For the text-containing cell, return its midpoint in (x, y) coordinate format. 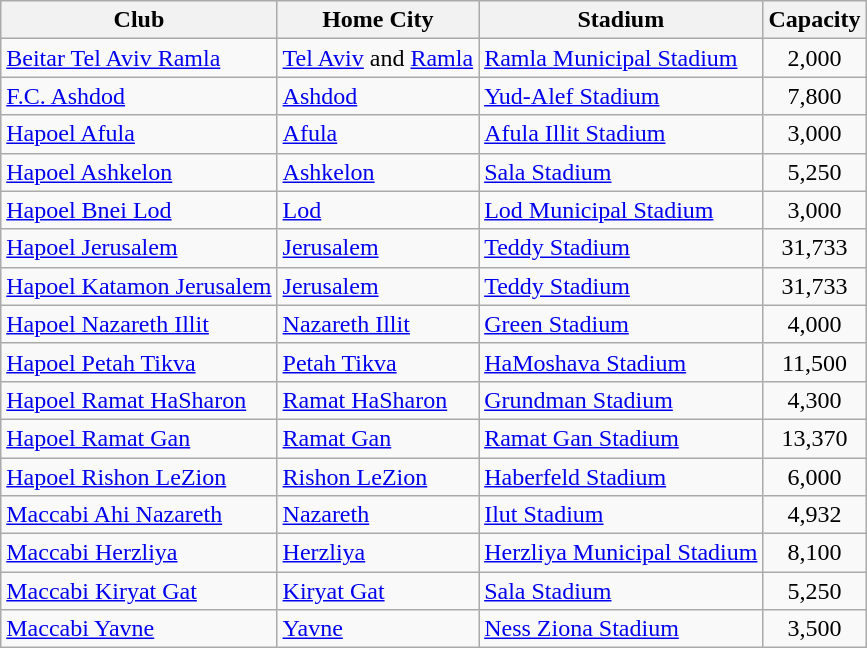
Yavne (378, 629)
Ashdod (378, 96)
Yud-Alef Stadium (621, 96)
Stadium (621, 20)
13,370 (814, 438)
Rishon LeZion (378, 477)
Hapoel Afula (139, 134)
Hapoel Jerusalem (139, 248)
Hapoel Nazareth Illit (139, 324)
11,500 (814, 362)
Hapoel Katamon Jerusalem (139, 286)
Hapoel Bnei Lod (139, 210)
Nazareth Illit (378, 324)
Haberfeld Stadium (621, 477)
Hapoel Ashkelon (139, 172)
Home City (378, 20)
Green Stadium (621, 324)
4,300 (814, 400)
Herzliya Municipal Stadium (621, 553)
HaMoshava Stadium (621, 362)
Afula Illit Stadium (621, 134)
7,800 (814, 96)
Maccabi Yavne (139, 629)
Ashkelon (378, 172)
Nazareth (378, 515)
Hapoel Ramat HaSharon (139, 400)
Ramat Gan Stadium (621, 438)
4,932 (814, 515)
3,500 (814, 629)
8,100 (814, 553)
Lod Municipal Stadium (621, 210)
Club (139, 20)
Maccabi Herzliya (139, 553)
Hapoel Ramat Gan (139, 438)
Afula (378, 134)
4,000 (814, 324)
Hapoel Petah Tikva (139, 362)
Ness Ziona Stadium (621, 629)
Herzliya (378, 553)
Lod (378, 210)
Ramat HaSharon (378, 400)
Tel Aviv and Ramla (378, 58)
6,000 (814, 477)
Ramla Municipal Stadium (621, 58)
F.C. Ashdod (139, 96)
Kiryat Gat (378, 591)
2,000 (814, 58)
Ilut Stadium (621, 515)
Maccabi Kiryat Gat (139, 591)
Capacity (814, 20)
Ramat Gan (378, 438)
Petah Tikva (378, 362)
Hapoel Rishon LeZion (139, 477)
Beitar Tel Aviv Ramla (139, 58)
Grundman Stadium (621, 400)
Maccabi Ahi Nazareth (139, 515)
